Return the [X, Y] coordinate for the center point of the cell that contains the specified text.  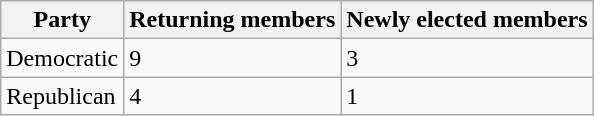
Democratic [62, 58]
1 [467, 96]
Newly elected members [467, 20]
Returning members [232, 20]
3 [467, 58]
Party [62, 20]
9 [232, 58]
4 [232, 96]
Republican [62, 96]
